Detect which cell encompasses the target text, then output its (x, y) center coordinate. 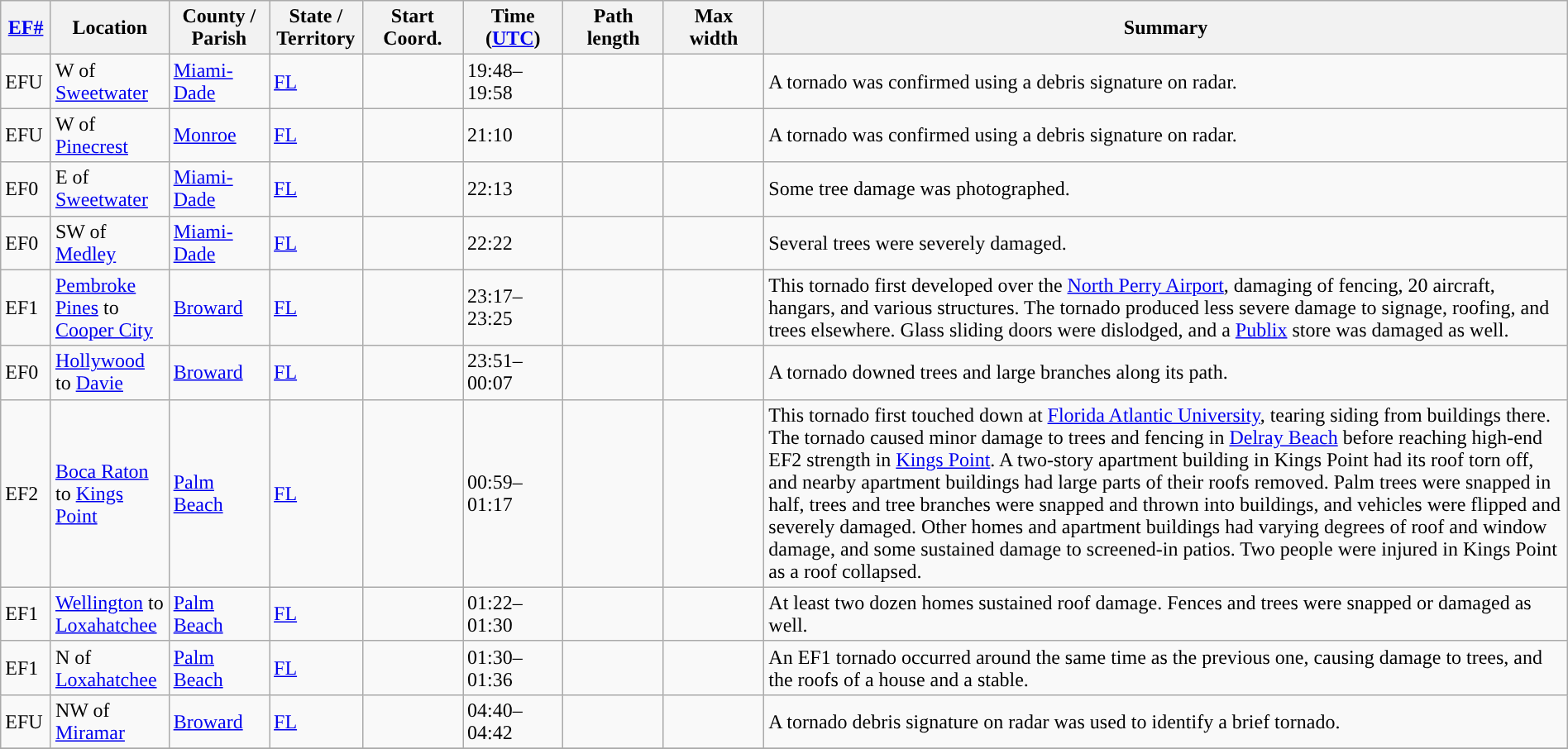
Monroe (218, 136)
SW of Medley (109, 243)
22:22 (513, 243)
EF2 (26, 493)
00:59–01:17 (513, 493)
NW of Miramar (109, 721)
W of Pinecrest (109, 136)
County / Parish (218, 28)
Summary (1166, 28)
04:40–04:42 (513, 721)
A tornado downed trees and large branches along its path. (1166, 372)
23:17–23:25 (513, 308)
State / Territory (316, 28)
Boca Raton to Kings Point (109, 493)
19:48–19:58 (513, 81)
Several trees were severely damaged. (1166, 243)
A tornado debris signature on radar was used to identify a brief tornado. (1166, 721)
Start Coord. (412, 28)
01:22–01:30 (513, 613)
01:30–01:36 (513, 668)
At least two dozen homes sustained roof damage. Fences and trees were snapped or damaged as well. (1166, 613)
W of Sweetwater (109, 81)
22:13 (513, 188)
Hollywood to Davie (109, 372)
Time (UTC) (513, 28)
21:10 (513, 136)
Path length (614, 28)
E of Sweetwater (109, 188)
N of Loxahatchee (109, 668)
An EF1 tornado occurred around the same time as the previous one, causing damage to trees, and the roofs of a house and a stable. (1166, 668)
Pembroke Pines to Cooper City (109, 308)
Max width (713, 28)
23:51–00:07 (513, 372)
Location (109, 28)
EF# (26, 28)
Some tree damage was photographed. (1166, 188)
Wellington to Loxahatchee (109, 613)
